Determine the [X, Y] coordinate at the center of the cell enclosing the given text.  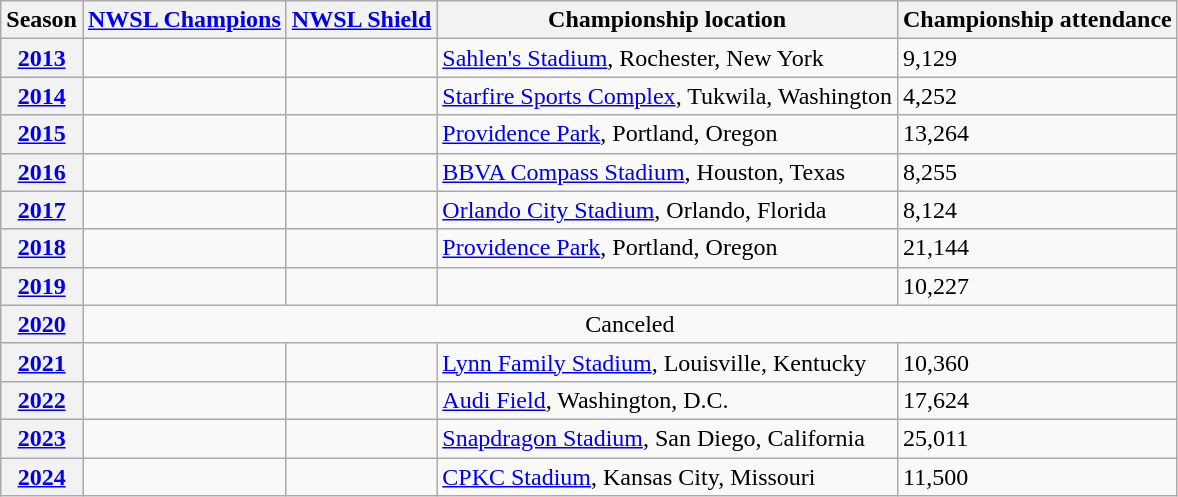
Lynn Family Stadium, Louisville, Kentucky [668, 362]
2013 [42, 58]
17,624 [1037, 400]
4,252 [1037, 96]
2021 [42, 362]
8,255 [1037, 172]
2019 [42, 286]
Snapdragon Stadium, San Diego, California [668, 438]
2024 [42, 477]
8,124 [1037, 210]
2014 [42, 96]
NWSL Champions [184, 20]
10,227 [1037, 286]
Championship location [668, 20]
Starfire Sports Complex, Tukwila, Washington [668, 96]
2022 [42, 400]
2020 [42, 324]
21,144 [1037, 248]
Orlando City Stadium, Orlando, Florida [668, 210]
Season [42, 20]
Canceled [630, 324]
2018 [42, 248]
CPKC Stadium, Kansas City, Missouri [668, 477]
2017 [42, 210]
Audi Field, Washington, D.C. [668, 400]
Sahlen's Stadium, Rochester, New York [668, 58]
2015 [42, 134]
10,360 [1037, 362]
BBVA Compass Stadium, Houston, Texas [668, 172]
2016 [42, 172]
2023 [42, 438]
13,264 [1037, 134]
Championship attendance [1037, 20]
11,500 [1037, 477]
NWSL Shield [361, 20]
9,129 [1037, 58]
25,011 [1037, 438]
